Detect which cell encompasses the target text, then output its [x, y] center coordinate. 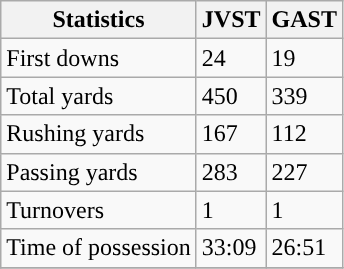
339 [304, 96]
Rushing yards [99, 134]
450 [231, 96]
283 [231, 172]
26:51 [304, 248]
33:09 [231, 248]
Turnovers [99, 210]
Passing yards [99, 172]
Time of possession [99, 248]
24 [231, 58]
112 [304, 134]
Statistics [99, 20]
GAST [304, 20]
JVST [231, 20]
19 [304, 58]
First downs [99, 58]
227 [304, 172]
Total yards [99, 96]
167 [231, 134]
